Provide the [x, y] coordinate of the cell's center where the given text is located.  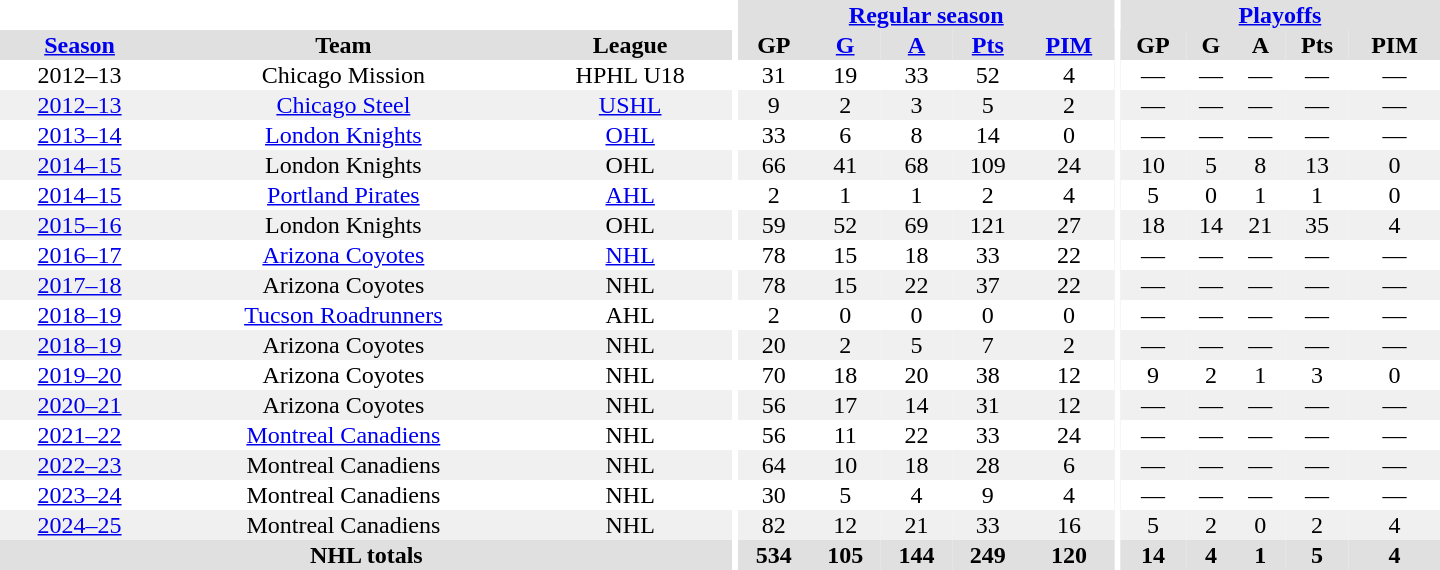
121 [988, 225]
2016–17 [80, 255]
68 [916, 165]
17 [846, 405]
Regular season [926, 15]
Chicago Mission [343, 75]
38 [988, 375]
11 [846, 435]
2013–14 [80, 135]
Tucson Roadrunners [343, 315]
2019–20 [80, 375]
109 [988, 165]
2023–24 [80, 495]
37 [988, 285]
64 [774, 465]
13 [1317, 165]
66 [774, 165]
USHL [630, 105]
249 [988, 555]
28 [988, 465]
Team [343, 45]
2021–22 [80, 435]
Season [80, 45]
27 [1068, 225]
534 [774, 555]
59 [774, 225]
2017–18 [80, 285]
Portland Pirates [343, 195]
82 [774, 525]
Chicago Steel [343, 105]
30 [774, 495]
2020–21 [80, 405]
105 [846, 555]
144 [916, 555]
19 [846, 75]
League [630, 45]
70 [774, 375]
HPHL U18 [630, 75]
2015–16 [80, 225]
NHL totals [366, 555]
Playoffs [1280, 15]
7 [988, 345]
16 [1068, 525]
2022–23 [80, 465]
120 [1068, 555]
2024–25 [80, 525]
35 [1317, 225]
41 [846, 165]
69 [916, 225]
